Output the [X, Y] coordinate of the center of the cell containing the given text.  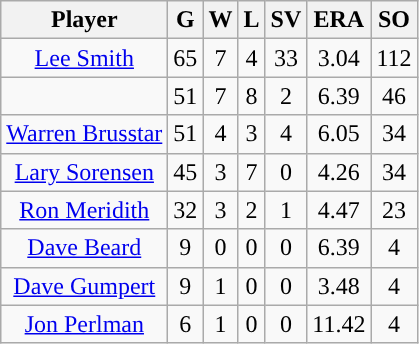
SV [286, 20]
46 [394, 96]
32 [186, 210]
L [252, 20]
Lary Sorensen [84, 172]
112 [394, 58]
W [220, 20]
3.48 [339, 286]
Jon Perlman [84, 324]
Dave Gumpert [84, 286]
23 [394, 210]
G [186, 20]
33 [286, 58]
4.47 [339, 210]
SO [394, 20]
45 [186, 172]
3.04 [339, 58]
8 [252, 96]
Warren Brusstar [84, 134]
6.05 [339, 134]
Player [84, 20]
6 [186, 324]
ERA [339, 20]
4.26 [339, 172]
65 [186, 58]
Dave Beard [84, 248]
Lee Smith [84, 58]
Ron Meridith [84, 210]
11.42 [339, 324]
